Locate the cell with the specified text and output its (X, Y) center coordinate. 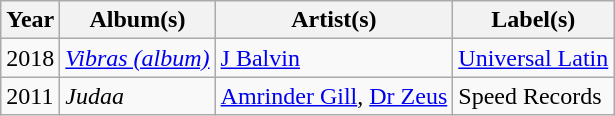
Speed Records (534, 96)
Amrinder Gill, Dr Zeus (334, 96)
2018 (30, 58)
Vibras (album) (138, 58)
Universal Latin (534, 58)
J Balvin (334, 58)
2011 (30, 96)
Album(s) (138, 20)
Artist(s) (334, 20)
Judaa (138, 96)
Label(s) (534, 20)
Year (30, 20)
